Return (X, Y) of the center of cell containing provided text 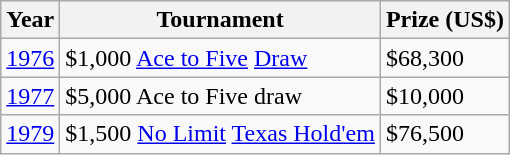
Prize (US$) (444, 20)
Year (30, 20)
$76,500 (444, 134)
1977 (30, 96)
$10,000 (444, 96)
$1,000 Ace to Five Draw (220, 58)
1979 (30, 134)
$5,000 Ace to Five draw (220, 96)
$1,500 No Limit Texas Hold'em (220, 134)
1976 (30, 58)
Tournament (220, 20)
$68,300 (444, 58)
